Return (x, y) of the center of cell containing provided text 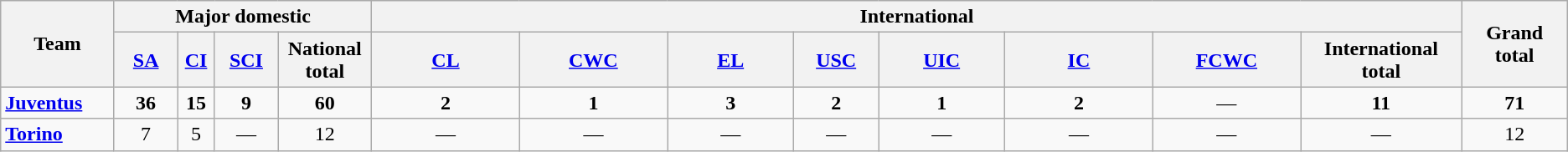
60 (325, 103)
15 (196, 103)
9 (246, 103)
CL (446, 60)
CI (196, 60)
Major domestic (243, 17)
IC (1079, 60)
7 (146, 134)
Torino (58, 134)
SCI (246, 60)
USC (836, 60)
National total (325, 60)
CWC (593, 60)
UIC (941, 60)
Team (58, 43)
Juventus (58, 103)
3 (730, 103)
EL (730, 60)
Grand total (1514, 43)
11 (1382, 103)
5 (196, 134)
International total (1382, 60)
International (916, 17)
36 (146, 103)
71 (1514, 103)
FCWC (1226, 60)
SA (146, 60)
